Extract the (X, Y) coordinate from the center of the cell holding the provided text.  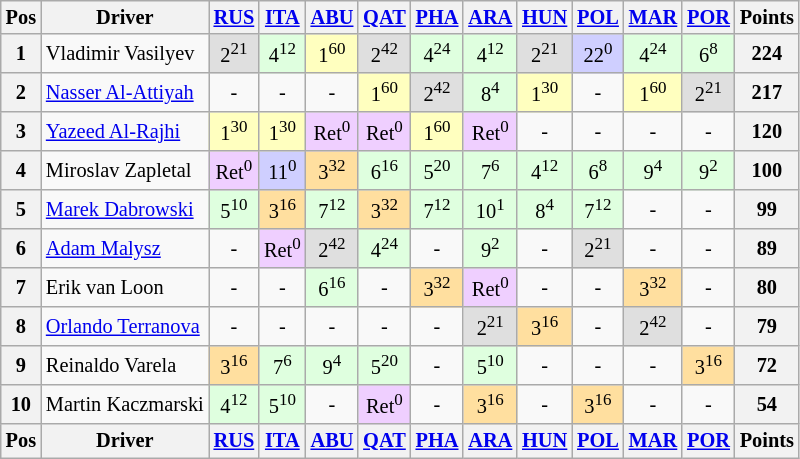
80 (767, 288)
54 (767, 404)
Yazeed Al-Rajhi (125, 132)
Vladimir Vasilyev (125, 54)
89 (767, 248)
79 (767, 326)
4 (21, 170)
Marek Dabrowski (125, 210)
101 (490, 210)
110 (282, 170)
99 (767, 210)
6 (21, 248)
224 (767, 54)
Erik van Loon (125, 288)
120 (767, 132)
Reinaldo Varela (125, 366)
217 (767, 92)
1 (21, 54)
10 (21, 404)
100 (767, 170)
3 (21, 132)
Nasser Al-Attiyah (125, 92)
5 (21, 210)
7 (21, 288)
9 (21, 366)
220 (598, 54)
8 (21, 326)
Miroslav Zapletal (125, 170)
Orlando Terranova (125, 326)
2 (21, 92)
Adam Malysz (125, 248)
72 (767, 366)
Martin Kaczmarski (125, 404)
